Output the (x, y) coordinate of the center of the cell containing the given text.  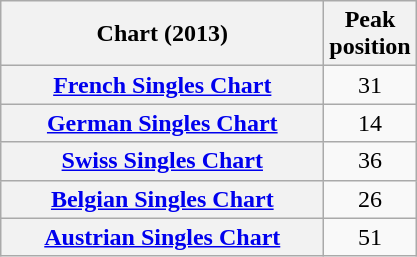
French Singles Chart (162, 85)
Chart (2013) (162, 34)
German Singles Chart (162, 123)
Peakposition (370, 34)
Austrian Singles Chart (162, 237)
26 (370, 199)
31 (370, 85)
Belgian Singles Chart (162, 199)
14 (370, 123)
36 (370, 161)
Swiss Singles Chart (162, 161)
51 (370, 237)
